Capture the cell that displays the provided text and extract its (x, y) central coordinate. 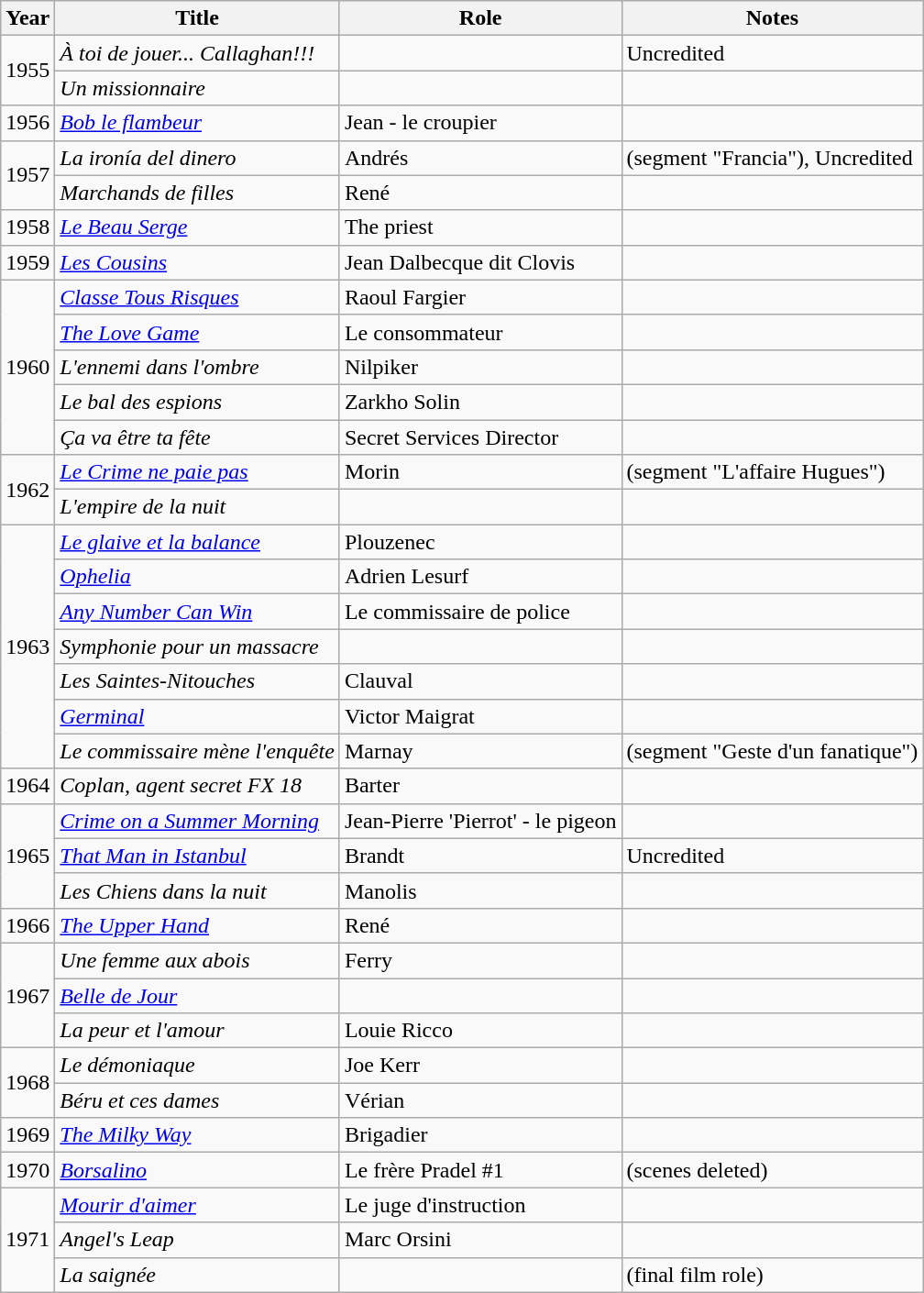
1956 (27, 123)
Notes (772, 18)
Secret Services Director (480, 437)
Le juge d'instruction (480, 1205)
La saignée (198, 1275)
Le commissaire de police (480, 612)
Angel's Leap (198, 1240)
Jean-Pierre 'Pierrot' - le pigeon (480, 821)
Les Cousins (198, 262)
Morin (480, 472)
Joe Kerr (480, 1066)
Un missionnaire (198, 88)
Le consommateur (480, 332)
(final film role) (772, 1275)
The Love Game (198, 332)
The Milky Way (198, 1135)
Borsalino (198, 1170)
Le glaive et la balance (198, 542)
Marchands de filles (198, 193)
L'empire de la nuit (198, 507)
Jean Dalbecque dit Clovis (480, 262)
(segment "Geste d'un fanatique") (772, 751)
Béru et ces dames (198, 1100)
1964 (27, 786)
Marnay (480, 751)
Marc Orsini (480, 1240)
À toi de jouer... Callaghan!!! (198, 53)
Raoul Fargier (480, 297)
1968 (27, 1083)
Brigadier (480, 1135)
1958 (27, 227)
Belle de Jour (198, 995)
Vérian (480, 1100)
Zarkho Solin (480, 402)
Une femme aux abois (198, 960)
Mourir d'aimer (198, 1205)
Crime on a Summer Morning (198, 821)
Role (480, 18)
(segment "Francia"), Uncredited (772, 158)
La ironía del dinero (198, 158)
Barter (480, 786)
Nilpiker (480, 367)
1971 (27, 1240)
1959 (27, 262)
1967 (27, 995)
1969 (27, 1135)
Louie Ricco (480, 1031)
Les Chiens dans la nuit (198, 890)
Le frère Pradel #1 (480, 1170)
Adrien Lesurf (480, 577)
Le Crime ne paie pas (198, 472)
Symphonie pour un massacre (198, 646)
The priest (480, 227)
1963 (27, 646)
That Man in Istanbul (198, 856)
Andrés (480, 158)
Ophelia (198, 577)
(scenes deleted) (772, 1170)
(segment "L'affaire Hugues") (772, 472)
1962 (27, 490)
Les Saintes-Nitouches (198, 681)
Manolis (480, 890)
Ça va être ta fête (198, 437)
Plouzenec (480, 542)
Title (198, 18)
Le bal des espions (198, 402)
1960 (27, 367)
Le démoniaque (198, 1066)
Clauval (480, 681)
Victor Maigrat (480, 716)
1965 (27, 856)
Year (27, 18)
1970 (27, 1170)
Le Beau Serge (198, 227)
The Upper Hand (198, 925)
Germinal (198, 716)
Le commissaire mène l'enquête (198, 751)
1957 (27, 175)
La peur et l'amour (198, 1031)
Any Number Can Win (198, 612)
Jean - le croupier (480, 123)
1966 (27, 925)
Ferry (480, 960)
Bob le flambeur (198, 123)
Brandt (480, 856)
Coplan, agent secret FX 18 (198, 786)
Classe Tous Risques (198, 297)
1955 (27, 71)
L'ennemi dans l'ombre (198, 367)
